For the text-containing cell, return its midpoint in [X, Y] coordinate format. 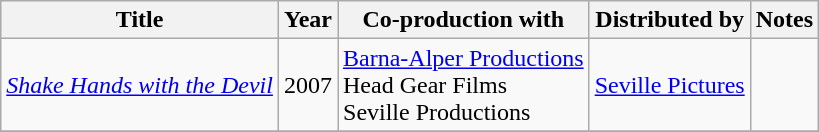
2007 [308, 85]
Title [140, 20]
Shake Hands with the Devil [140, 85]
Co-production with [464, 20]
Distributed by [670, 20]
Seville Pictures [670, 85]
Notes [784, 20]
Barna-Alper ProductionsHead Gear FilmsSeville Productions [464, 85]
Year [308, 20]
